Find where the given text appears and provide that cell's center as (X, Y) coordinate. 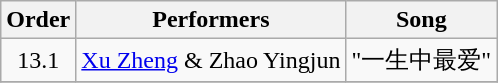
Performers (211, 20)
"一生中最爱" (422, 60)
Xu Zheng & Zhao Yingjun (211, 60)
Order (38, 20)
Song (422, 20)
13.1 (38, 60)
